Locate the cell with the specified text and output its (x, y) center coordinate. 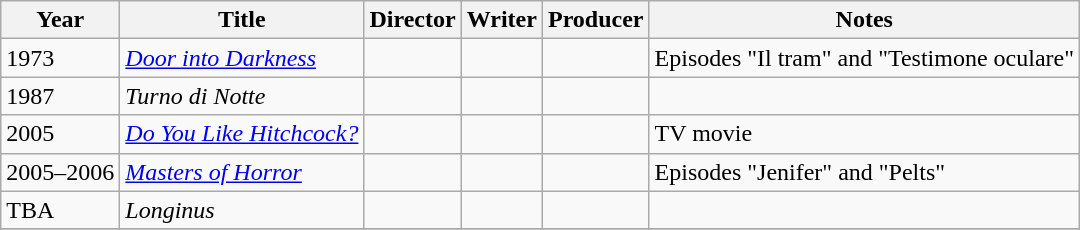
Door into Darkness (242, 58)
Turno di Notte (242, 96)
TBA (60, 210)
Episodes "Il tram" and "Testimone oculare" (864, 58)
2005 (60, 134)
Episodes "Jenifer" and "Pelts" (864, 172)
Do You Like Hitchcock? (242, 134)
Notes (864, 20)
1973 (60, 58)
Writer (502, 20)
TV movie (864, 134)
1987 (60, 96)
Title (242, 20)
Masters of Horror (242, 172)
Producer (596, 20)
Director (412, 20)
2005–2006 (60, 172)
Longinus (242, 210)
Year (60, 20)
